Output the [x, y] coordinate of the center of the cell containing the given text.  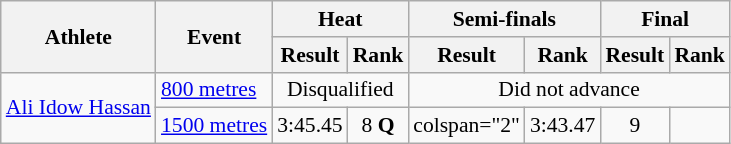
3:43.47 [562, 126]
Did not advance [569, 90]
Final [664, 19]
colspan="2" [466, 126]
Ali Idow Hassan [78, 108]
Athlete [78, 36]
800 metres [214, 90]
Semi-finals [504, 19]
1500 metres [214, 126]
Event [214, 36]
Disqualified [340, 90]
8 Q [378, 126]
9 [634, 126]
Heat [340, 19]
3:45.45 [310, 126]
